Extract the (x, y) coordinate from the center of the cell holding the provided text.  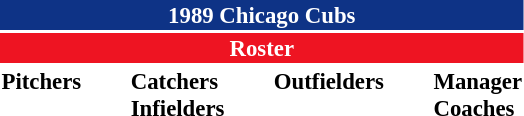
Roster (262, 48)
1989 Chicago Cubs (262, 15)
